Capture the cell that displays the provided text and extract its (x, y) central coordinate. 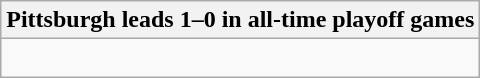
Pittsburgh leads 1–0 in all-time playoff games (240, 20)
